Find where the given text appears and provide that cell's center as (x, y) coordinate. 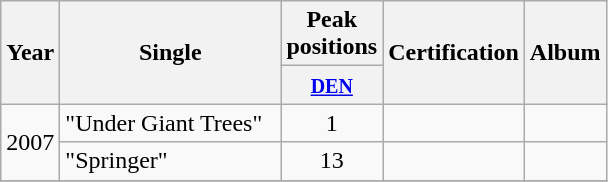
1 (332, 123)
DEN (332, 85)
13 (332, 161)
"Under Giant Trees" (170, 123)
Album (565, 52)
Single (170, 52)
Year (30, 52)
Certification (454, 52)
Peak positions (332, 34)
"Springer" (170, 161)
2007 (30, 142)
